Provide the (x, y) coordinate of the cell's center where the given text is located.  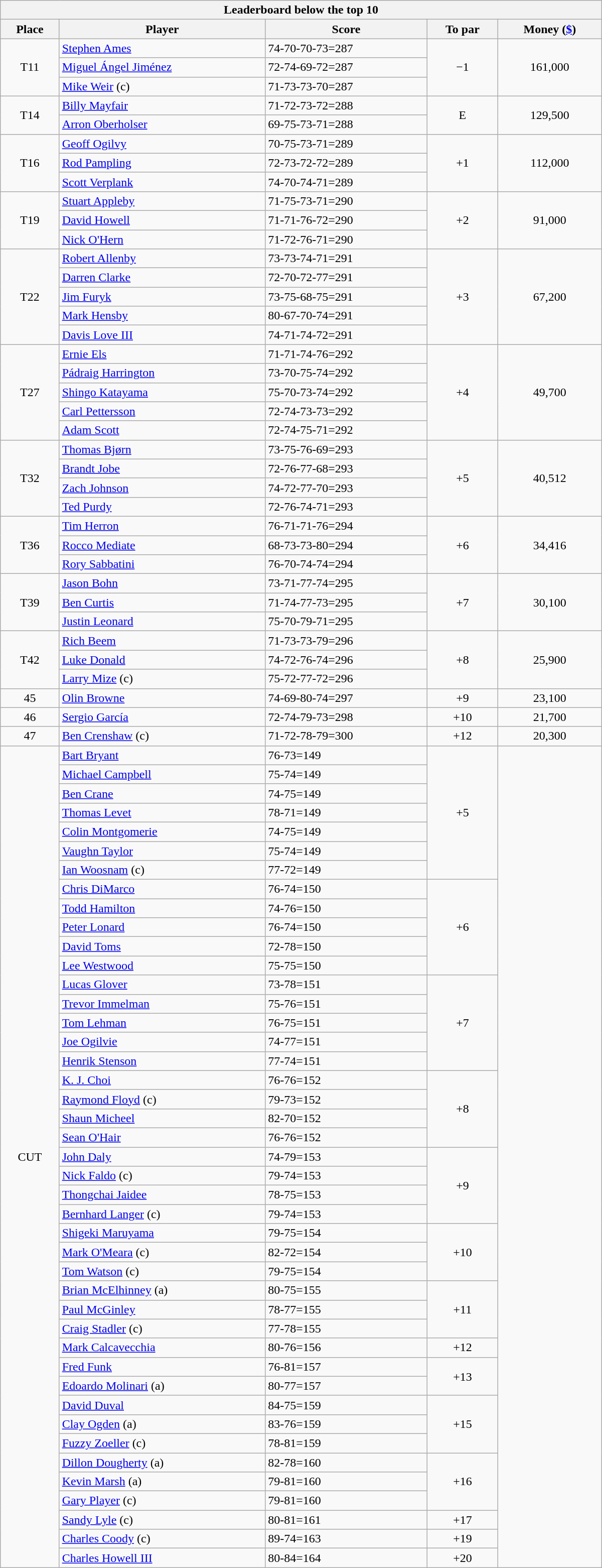
71-75-73-71=290 (346, 201)
T16 (30, 163)
To par (463, 29)
20,300 (550, 736)
Player (163, 29)
80-75=155 (346, 1290)
Sergio García (163, 717)
76-81=157 (346, 1367)
74-70-70-73=287 (346, 48)
Justin Leonard (163, 622)
Tom Watson (c) (163, 1271)
T11 (30, 67)
75-75=150 (346, 966)
+1 (463, 163)
71-73-73-79=296 (346, 641)
Ian Woosnam (c) (163, 870)
+20 (463, 1558)
T14 (30, 115)
78-77=155 (346, 1309)
Bernhard Langer (c) (163, 1214)
89-74=163 (346, 1539)
CUT (30, 1157)
34,416 (550, 545)
Thongchai Jaidee (163, 1195)
76-71-71-76=294 (346, 526)
80-77=157 (346, 1386)
Mark Calcavecchia (163, 1348)
Kevin Marsh (a) (163, 1482)
Zach Johnson (163, 488)
Place (30, 29)
Lee Westwood (163, 966)
Colin Montgomerie (163, 831)
+17 (463, 1520)
46 (30, 717)
68-73-73-80=294 (346, 545)
Leaderboard below the top 10 (301, 10)
−1 (463, 67)
72-74-69-72=287 (346, 67)
75-70-79-71=295 (346, 622)
Fred Funk (163, 1367)
47 (30, 736)
73-78=151 (346, 985)
Score (346, 29)
Henrik Stenson (163, 1061)
T42 (30, 660)
72-76-77-68=293 (346, 468)
K. J. Choi (163, 1080)
Larry Mize (c) (163, 679)
Billy Mayfair (163, 105)
Stephen Ames (163, 48)
78-71=149 (346, 812)
83-76=159 (346, 1424)
Pádraig Harrington (163, 373)
+15 (463, 1424)
21,700 (550, 717)
71-74-77-73=295 (346, 602)
David Howell (163, 220)
74-72-77-70=293 (346, 488)
73-71-77-74=295 (346, 583)
Brian McElhinney (a) (163, 1290)
Olin Browne (163, 698)
Luke Donald (163, 660)
Joe Ogilvie (163, 1042)
Clay Ogden (a) (163, 1424)
Ben Crane (163, 793)
78-81=159 (346, 1443)
Gary Player (c) (163, 1501)
Stuart Appleby (163, 201)
Scott Verplank (163, 182)
72-78=150 (346, 946)
23,100 (550, 698)
75-76=151 (346, 1004)
Brandt Jobe (163, 468)
80-84=164 (346, 1558)
77-74=151 (346, 1061)
69-75-73-71=288 (346, 125)
76-75=151 (346, 1023)
Rocco Mediate (163, 545)
Sean O'Hair (163, 1137)
78-75=153 (346, 1195)
Sandy Lyle (c) (163, 1520)
76-73=149 (346, 755)
73-75-76-69=293 (346, 449)
129,500 (550, 115)
T27 (30, 392)
T36 (30, 545)
84-75=159 (346, 1405)
76-70-74-74=294 (346, 564)
74-71-74-72=291 (346, 335)
T22 (30, 297)
25,900 (550, 660)
+13 (463, 1376)
Ben Crenshaw (c) (163, 736)
Rod Pampling (163, 163)
82-78=160 (346, 1463)
71-72-78-79=300 (346, 736)
Jim Furyk (163, 297)
David Duval (163, 1405)
John Daly (163, 1156)
75-70-73-74=292 (346, 392)
Paul McGinley (163, 1309)
82-72=154 (346, 1252)
Todd Hamilton (163, 908)
David Toms (163, 946)
Mark O'Meara (c) (163, 1252)
74-72-76-74=296 (346, 660)
72-73-72-72=289 (346, 163)
Vaughn Taylor (163, 851)
Thomas Bjørn (163, 449)
71-71-74-76=292 (346, 354)
Charles Howell III (163, 1558)
Geoff Ogilvy (163, 144)
67,200 (550, 297)
Shigeki Maruyama (163, 1233)
74-76=150 (346, 908)
+11 (463, 1309)
Nick Faldo (c) (163, 1176)
73-75-68-75=291 (346, 297)
91,000 (550, 220)
73-73-74-71=291 (346, 259)
Bart Bryant (163, 755)
49,700 (550, 392)
Shaun Micheel (163, 1118)
T39 (30, 602)
Ben Curtis (163, 602)
77-72=149 (346, 870)
Tom Lehman (163, 1023)
45 (30, 698)
Carl Pettersson (163, 411)
Ted Purdy (163, 507)
Trevor Immelman (163, 1004)
71-71-76-72=290 (346, 220)
80-67-70-74=291 (346, 316)
72-70-72-77=291 (346, 278)
Lucas Glover (163, 985)
T32 (30, 478)
Money ($) (550, 29)
Mike Weir (c) (163, 86)
E (463, 115)
74-70-74-71=289 (346, 182)
72-76-74-71=293 (346, 507)
80-81=161 (346, 1520)
82-70=152 (346, 1118)
74-77=151 (346, 1042)
Miguel Ángel Jiménez (163, 67)
Shingo Katayama (163, 392)
+2 (463, 220)
71-73-73-70=287 (346, 86)
77-78=155 (346, 1329)
112,000 (550, 163)
30,100 (550, 602)
Darren Clarke (163, 278)
Rory Sabbatini (163, 564)
70-75-73-71=289 (346, 144)
73-70-75-74=292 (346, 373)
Robert Allenby (163, 259)
40,512 (550, 478)
74-69-80-74=297 (346, 698)
Edoardo Molinari (a) (163, 1386)
71-72-73-72=288 (346, 105)
79-73=152 (346, 1099)
Thomas Levet (163, 812)
75-72-77-72=296 (346, 679)
+3 (463, 297)
Craig Stadler (c) (163, 1329)
Davis Love III (163, 335)
Ernie Els (163, 354)
80-76=156 (346, 1348)
Chris DiMarco (163, 889)
T19 (30, 220)
Tim Herron (163, 526)
Rich Beem (163, 641)
+16 (463, 1482)
Mark Hensby (163, 316)
Arron Oberholser (163, 125)
Charles Coody (c) (163, 1539)
Michael Campbell (163, 774)
71-72-76-71=290 (346, 239)
Peter Lonard (163, 927)
+19 (463, 1539)
Dillon Dougherty (a) (163, 1463)
74-79=153 (346, 1156)
72-74-79-73=298 (346, 717)
Nick O'Hern (163, 239)
Raymond Floyd (c) (163, 1099)
Jason Bohn (163, 583)
72-74-73-73=292 (346, 411)
161,000 (550, 67)
72-74-75-71=292 (346, 430)
Adam Scott (163, 430)
Fuzzy Zoeller (c) (163, 1443)
+4 (463, 392)
